Capture the cell that displays the provided text and extract its [x, y] central coordinate. 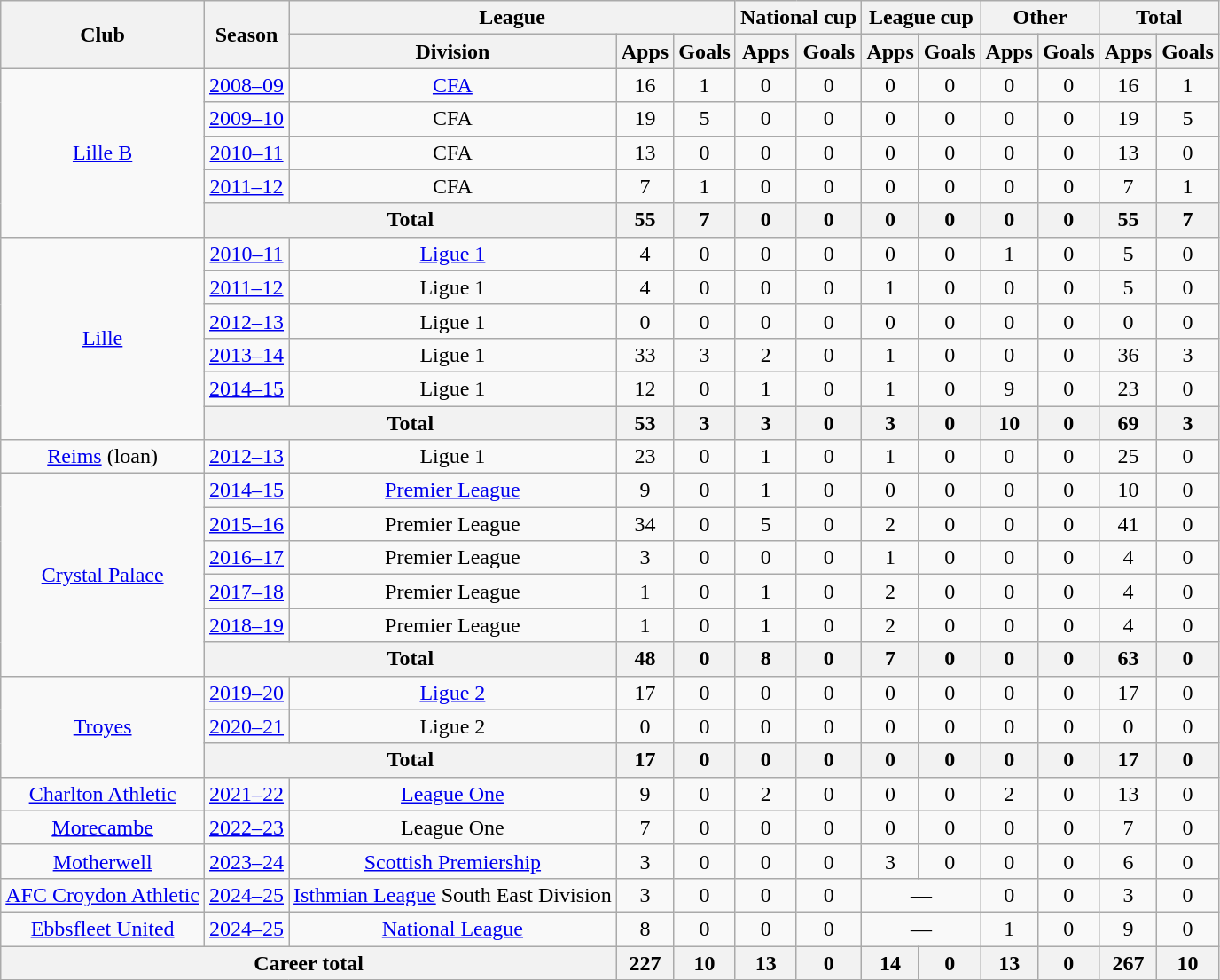
12 [645, 388]
53 [645, 423]
2015–16 [246, 524]
League [512, 18]
41 [1128, 524]
Season [246, 35]
2017–18 [246, 592]
Isthmian League South East Division [453, 895]
2008–09 [246, 85]
6 [1128, 861]
Career total [309, 962]
AFC Croydon Athletic [103, 895]
2023–24 [246, 861]
Lille B [103, 153]
69 [1128, 423]
Lille [103, 338]
14 [890, 962]
2020–21 [246, 726]
25 [1128, 457]
National League [453, 929]
League cup [921, 18]
36 [1128, 355]
63 [1128, 659]
48 [645, 659]
2016–17 [246, 558]
2009–10 [246, 119]
2019–20 [246, 693]
National cup [798, 18]
2018–19 [246, 625]
267 [1128, 962]
Charlton Athletic [103, 794]
Other [1040, 18]
Scottish Premiership [453, 861]
Division [453, 51]
Morecambe [103, 827]
Motherwell [103, 861]
34 [645, 524]
2013–14 [246, 355]
Club [103, 35]
2022–23 [246, 827]
Ebbsfleet United [103, 929]
Crystal Palace [103, 575]
Troyes [103, 726]
2021–22 [246, 794]
227 [645, 962]
Reims (loan) [103, 457]
33 [645, 355]
